Detect which cell encompasses the target text, then output its [X, Y] center coordinate. 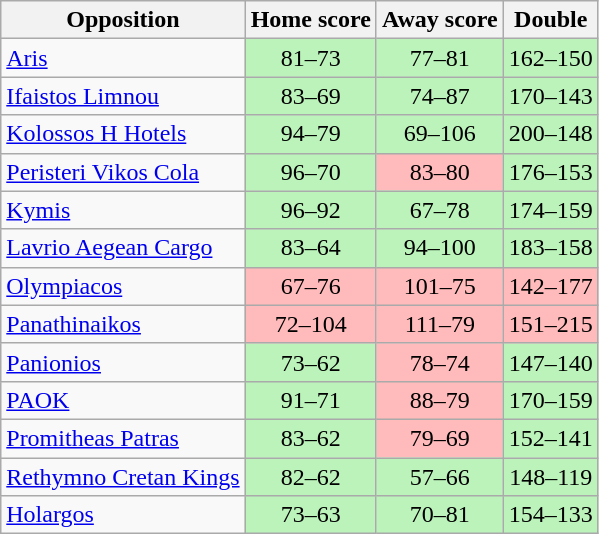
94–100 [440, 248]
Holargos [123, 515]
57–66 [440, 477]
88–79 [440, 400]
Aris [123, 58]
147–140 [550, 362]
96–92 [310, 210]
183–158 [550, 248]
83–62 [310, 438]
Olympiacos [123, 286]
Away score [440, 20]
PAOK [123, 400]
Rethymno Cretan Kings [123, 477]
170–159 [550, 400]
170–143 [550, 96]
83–69 [310, 96]
Promitheas Patras [123, 438]
83–64 [310, 248]
72–104 [310, 324]
Home score [310, 20]
83–80 [440, 172]
77–81 [440, 58]
200–148 [550, 134]
176–153 [550, 172]
Opposition [123, 20]
148–119 [550, 477]
142–177 [550, 286]
111–79 [440, 324]
94–79 [310, 134]
78–74 [440, 362]
79–69 [440, 438]
Lavrio Aegean Cargo [123, 248]
Peristeri Vikos Cola [123, 172]
70–81 [440, 515]
81–73 [310, 58]
Double [550, 20]
101–75 [440, 286]
69–106 [440, 134]
174–159 [550, 210]
151–215 [550, 324]
Kymis [123, 210]
82–62 [310, 477]
Kolossos H Hotels [123, 134]
73–63 [310, 515]
67–78 [440, 210]
73–62 [310, 362]
152–141 [550, 438]
91–71 [310, 400]
96–70 [310, 172]
162–150 [550, 58]
Panionios [123, 362]
74–87 [440, 96]
Ifaistos Limnou [123, 96]
Panathinaikos [123, 324]
67–76 [310, 286]
154–133 [550, 515]
